Output the (x, y) coordinate of the center of the cell containing the given text.  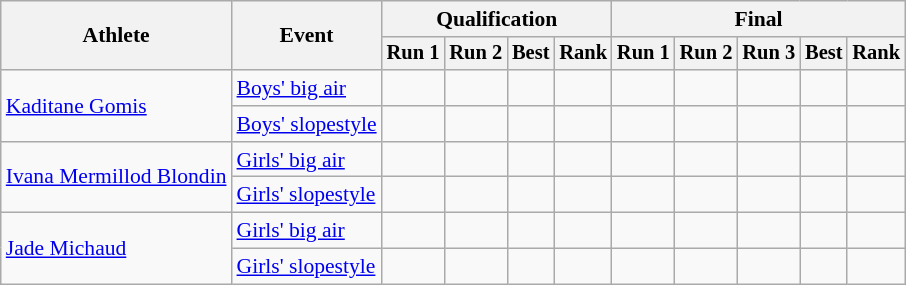
Boys' slopestyle (307, 124)
Kaditane Gomis (116, 106)
Ivana Mermillod Blondin (116, 178)
Final (758, 19)
Boys' big air (307, 88)
Run 3 (768, 54)
Qualification (497, 19)
Jade Michaud (116, 248)
Athlete (116, 36)
Event (307, 36)
